Output the [X, Y] coordinate of the center of the cell containing the given text.  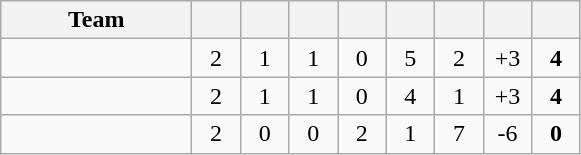
7 [460, 134]
Team [96, 20]
5 [410, 58]
-6 [508, 134]
